For the text-containing cell, return its midpoint in [x, y] coordinate format. 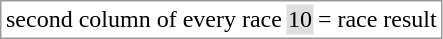
10 [300, 19]
second column of every race [144, 19]
= race result [377, 19]
